From the cell containing the given text, extract its center point as (X, Y) coordinate. 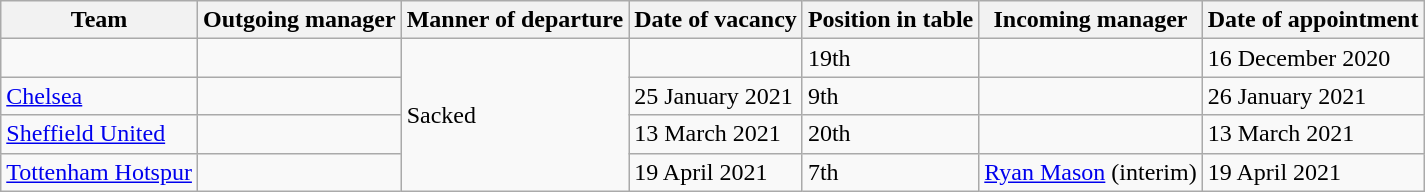
Sheffield United (100, 134)
Position in table (890, 20)
25 January 2021 (716, 96)
20th (890, 134)
Incoming manager (1090, 20)
Date of vacancy (716, 20)
Team (100, 20)
Manner of departure (514, 20)
16 December 2020 (1313, 58)
Ryan Mason (interim) (1090, 172)
9th (890, 96)
7th (890, 172)
Chelsea (100, 96)
Date of appointment (1313, 20)
19th (890, 58)
Sacked (514, 115)
Tottenham Hotspur (100, 172)
26 January 2021 (1313, 96)
Outgoing manager (299, 20)
